Detect which cell encompasses the target text, then output its (X, Y) center coordinate. 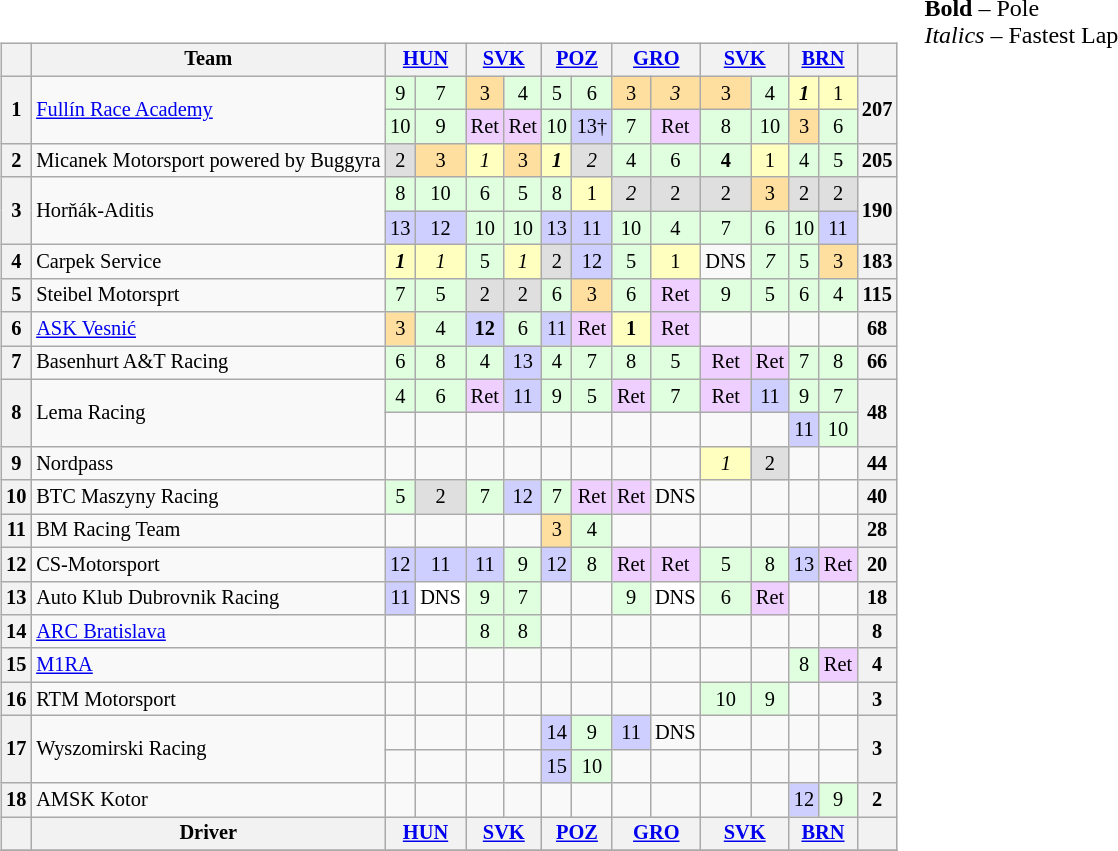
190 (877, 210)
115 (877, 295)
48 (877, 412)
40 (877, 497)
66 (877, 363)
Basenhurt A&T Racing (208, 363)
CS-Motorsport (208, 564)
Fullín Race Academy (208, 110)
ASK Vesnić (208, 329)
BM Racing Team (208, 531)
28 (877, 531)
207 (877, 110)
BTC Maszyny Racing (208, 497)
13† (592, 127)
ARC Bratislava (208, 632)
17 (16, 750)
M1RA (208, 665)
44 (877, 464)
Wyszomirski Racing (208, 750)
RTM Motorsport (208, 699)
AMSK Kotor (208, 800)
68 (877, 329)
20 (877, 564)
183 (877, 262)
Carpek Service (208, 262)
16 (16, 699)
Driver (208, 834)
Steibel Motorsprt (208, 295)
Nordpass (208, 464)
Horňák-Aditis (208, 210)
Team (208, 60)
Lema Racing (208, 412)
205 (877, 161)
Micanek Motorsport powered by Buggyra (208, 161)
Auto Klub Dubrovnik Racing (208, 598)
